Pinpoint the cell where the given text exists, returning its [x, y] midpoint coordinate. 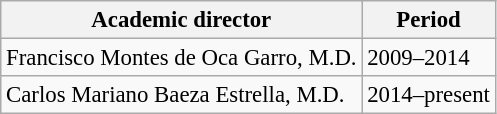
Francisco Montes de Oca Garro, M.D. [182, 58]
Period [428, 20]
Academic director [182, 20]
Carlos Mariano Baeza Estrella, M.D. [182, 95]
2014–present [428, 95]
2009–2014 [428, 58]
